Extract the [X, Y] coordinate from the center of the cell holding the provided text.  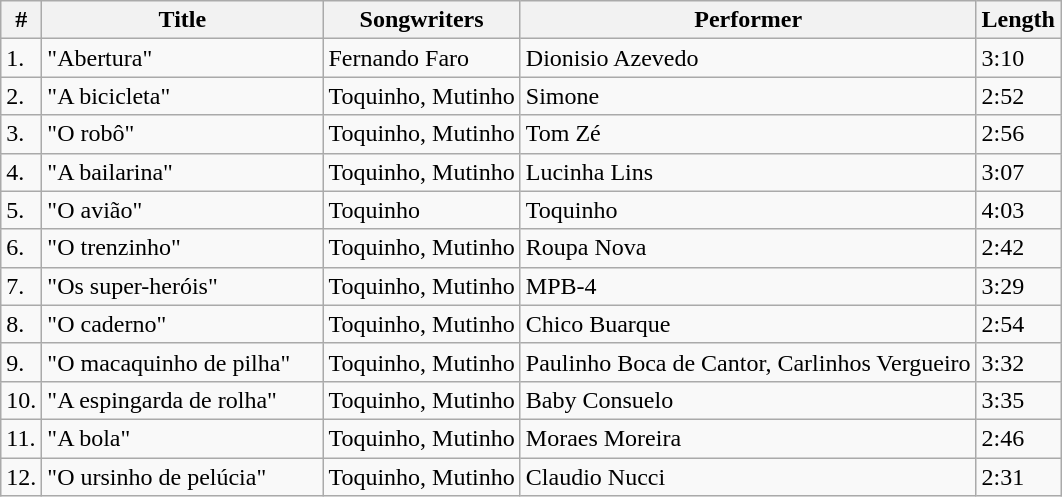
Simone [748, 96]
"A bicicleta" [182, 96]
7. [22, 286]
4:03 [1018, 210]
2:31 [1018, 477]
Roupa Nova [748, 248]
"Abertura" [182, 58]
Performer [748, 20]
12. [22, 477]
2. [22, 96]
Songwriters [422, 20]
Fernando Faro [422, 58]
Paulinho Boca de Cantor, Carlinhos Vergueiro [748, 362]
3:29 [1018, 286]
3:35 [1018, 400]
Title [182, 20]
"A bola" [182, 438]
Lucinha Lins [748, 172]
"A espingarda de rolha" [182, 400]
2:56 [1018, 134]
8. [22, 324]
"O avião" [182, 210]
Dionisio Azevedo [748, 58]
5. [22, 210]
4. [22, 172]
Tom Zé [748, 134]
Moraes Moreira [748, 438]
3:07 [1018, 172]
"O caderno" [182, 324]
3:10 [1018, 58]
MPB-4 [748, 286]
"A bailarina" [182, 172]
1. [22, 58]
"O trenzinho" [182, 248]
6. [22, 248]
Claudio Nucci [748, 477]
2:42 [1018, 248]
3. [22, 134]
2:52 [1018, 96]
10. [22, 400]
2:46 [1018, 438]
"O robô" [182, 134]
Chico Buarque [748, 324]
Length [1018, 20]
2:54 [1018, 324]
3:32 [1018, 362]
"Os super-heróis" [182, 286]
"O ursinho de pelúcia" [182, 477]
9. [22, 362]
Baby Consuelo [748, 400]
11. [22, 438]
"O macaquinho de pilha" [182, 362]
# [22, 20]
